Find where the given text appears and provide that cell's center as [x, y] coordinate. 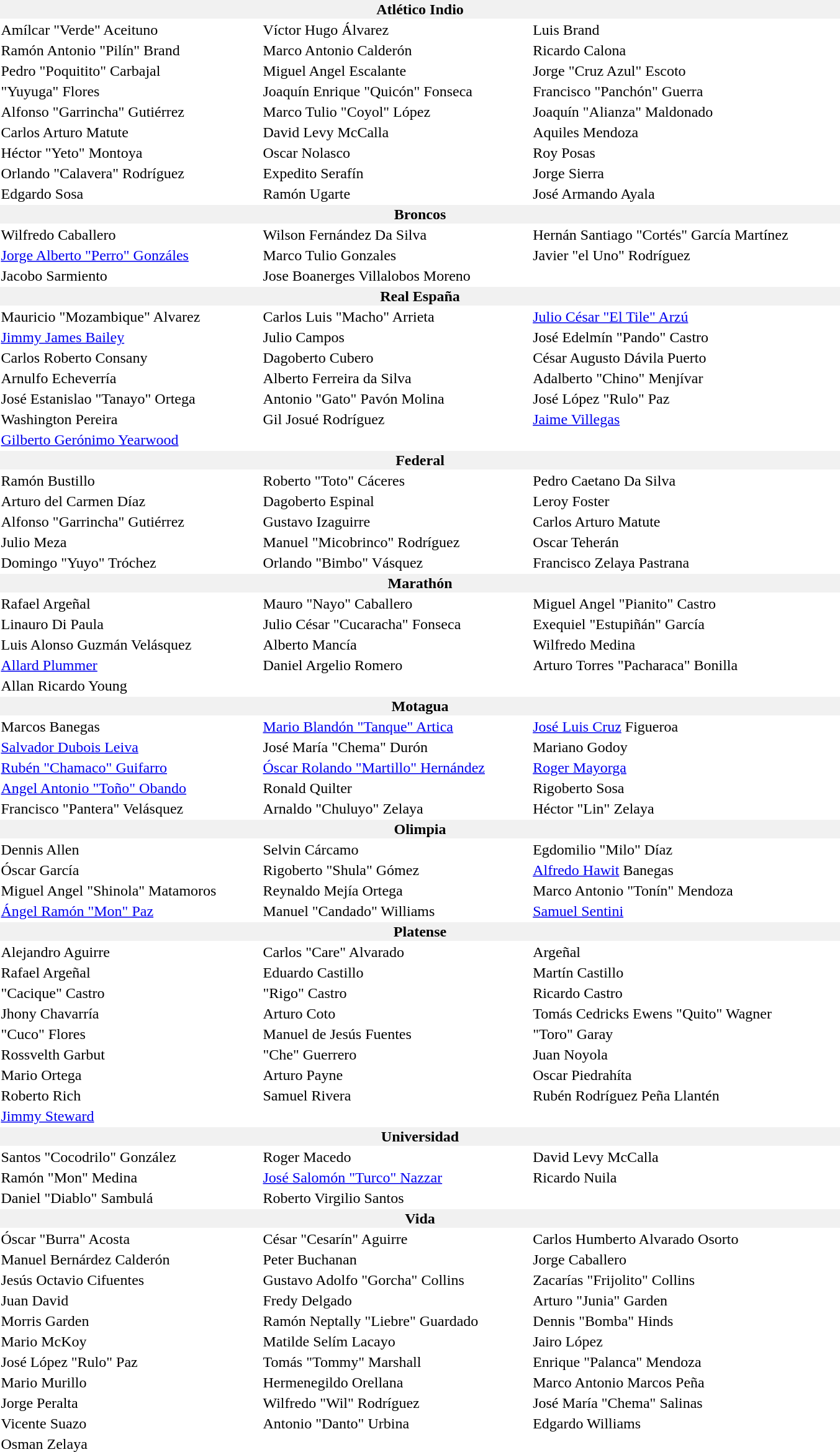
Mario McKoy [130, 1341]
Atlético Indio [420, 9]
Gilberto Gerónimo Yearwood [130, 440]
Universidad [420, 1137]
"Rigo" Castro [396, 993]
Mario Blandón "Tanque" Artica [396, 727]
Santos "Cocodrilo" González [130, 1157]
Marco Antonio Calderón [396, 50]
Jose Boanerges Villalobos Moreno [396, 276]
Dagoberto Cubero [396, 358]
Broncos [420, 214]
Ramón Antonio "Pilín" Brand [130, 50]
Dagoberto Espinal [396, 501]
Morris Garden [130, 1321]
Luis Brand [686, 30]
Selvin Cárcamo [396, 850]
Orlando "Calavera" Rodríguez [130, 173]
Rigoberto "Shula" Gómez [396, 870]
Wilfredo Caballero [130, 235]
Jaime Villegas [686, 419]
"Yuyuga" Flores [130, 91]
Manuel "Candado" Williams [396, 911]
Marco Tulio Gonzales [396, 255]
Héctor "Lin" Zelaya [686, 809]
Óscar "Burra" Acosta [130, 1239]
César "Cesarín" Aguirre [396, 1239]
Manuel de Jesús Fuentes [396, 1034]
Platense [420, 932]
Real España [420, 296]
Jesús Octavio Cifuentes [130, 1280]
Eduardo Castillo [396, 973]
Jorge "Cruz Azul" Escoto [686, 71]
Carlos Humberto Alvarado Osorto [686, 1239]
Ricardo Calona [686, 50]
Amílcar "Verde" Aceituno [130, 30]
Miguel Angel "Shinola" Matamoros [130, 891]
José Estanislao "Tanayo" Ortega [130, 399]
Mauro "Nayo" Caballero [396, 604]
Carlos Luis "Macho" Arrieta [396, 317]
Dennis Allen [130, 850]
Javier "el Uno" Rodríguez [686, 255]
Dennis "Bomba" Hinds [686, 1321]
Roberto "Toto" Cáceres [396, 481]
Roberto Virgilio Santos [396, 1198]
Adalberto "Chino" Menjívar [686, 378]
Marco Antonio Marcos Peña [686, 1382]
Washington Pereira [130, 419]
Exequiel "Estupiñán" García [686, 624]
Edgardo Sosa [130, 194]
Samuel Sentini [686, 911]
Linauro Di Paula [130, 624]
Gustavo Adolfo "Gorcha" Collins [396, 1280]
Francisco "Panchón" Guerra [686, 91]
José Luis Cruz Figueroa [686, 727]
Arturo Payne [396, 1075]
Jacobo Sarmiento [130, 276]
Domingo "Yuyo" Tróchez [130, 563]
Wilfredo Medina [686, 645]
Gil Josué Rodríguez [396, 419]
Wilfredo "Wil" Rodríguez [396, 1403]
Óscar Rolando "Martillo" Hernández [396, 768]
Oscar Teherán [686, 542]
Allan Ricardo Young [130, 686]
"Cacique" Castro [130, 993]
Luis Alonso Guzmán Velásquez [130, 645]
Olimpia [420, 829]
Marco Antonio "Tonín" Mendoza [686, 891]
Angel Antonio "Toño" Obando [130, 788]
Joaquín Enrique "Quicón" Fonseca [396, 91]
Arnaldo "Chuluyo" Zelaya [396, 809]
Zacarías "Frijolito" Collins [686, 1280]
Mariano Godoy [686, 747]
Ángel Ramón "Mon" Paz [130, 911]
"Toro" Garay [686, 1034]
Ramón Neptally "Liebre" Guardado [396, 1321]
Jimmy Steward [130, 1116]
José Edelmín "Pando" Castro [686, 337]
Manuel "Micobrinco" Rodríguez [396, 542]
Salvador Dubois Leiva [130, 747]
Jimmy James Bailey [130, 337]
Jorge Caballero [686, 1259]
Marco Tulio "Coyol" López [396, 112]
Arturo Torres "Pacharaca" Bonilla [686, 665]
Rossvelth Garbut [130, 1055]
Alberto Ferreira da Silva [396, 378]
Antonio "Gato" Pavón Molina [396, 399]
Expedito Serafín [396, 173]
Samuel Rivera [396, 1096]
Alfredo Hawit Banegas [686, 870]
Jairo López [686, 1341]
José María "Chema" Salinas [686, 1403]
Mauricio "Mozambique" Alvarez [130, 317]
"Cuco" Flores [130, 1034]
Marcos Banegas [130, 727]
Ramón Ugarte [396, 194]
César Augusto Dávila Puerto [686, 358]
Oscar Nolasco [396, 153]
Roy Posas [686, 153]
Carlos Roberto Consany [130, 358]
Tomás Cedricks Ewens "Quito" Wagner [686, 1014]
"Che" Guerrero [396, 1055]
Pedro "Poquitito" Carbajal [130, 71]
Joaquín "Alianza" Maldonado [686, 112]
Rubén Rodríguez Peña Llantén [686, 1096]
Argeñal [686, 952]
Gustavo Izaguirre [396, 522]
Jorge Alberto "Perro" Gonzáles [130, 255]
Fredy Delgado [396, 1300]
Hermenegildo Orellana [396, 1382]
Alejandro Aguirre [130, 952]
Matilde Selím Lacayo [396, 1341]
Ricardo Castro [686, 993]
Miguel Angel "Pianito" Castro [686, 604]
Aquiles Mendoza [686, 132]
Rigoberto Sosa [686, 788]
Jorge Peralta [130, 1403]
Víctor Hugo Álvarez [396, 30]
Miguel Angel Escalante [396, 71]
Tomás "Tommy" Marshall [396, 1362]
Pedro Caetano Da Silva [686, 481]
José Armando Ayala [686, 194]
Juan Noyola [686, 1055]
Ronald Quilter [396, 788]
Francisco "Pantera" Velásquez [130, 809]
Arturo "Junia" Garden [686, 1300]
Egdomilio "Milo" Díaz [686, 850]
Julio César "Cucaracha" Fonseca [396, 624]
Allard Plummer [130, 665]
Orlando "Bimbo" Vásquez [396, 563]
Jorge Sierra [686, 173]
Manuel Bernárdez Calderón [130, 1259]
Julio Campos [396, 337]
José María "Chema" Durón [396, 747]
Roger Macedo [396, 1157]
Daniel "Diablo" Sambulá [130, 1198]
Martín Castillo [686, 973]
Jhony Chavarría [130, 1014]
Mario Murillo [130, 1382]
Héctor "Yeto" Montoya [130, 153]
Motagua [420, 706]
Enrique "Palanca" Mendoza [686, 1362]
Francisco Zelaya Pastrana [686, 563]
Mario Ortega [130, 1075]
Hernán Santiago "Cortés" García Martínez [686, 235]
Oscar Piedrahíta [686, 1075]
Antonio "Danto" Urbina [396, 1423]
Wilson Fernández Da Silva [396, 235]
Arturo Coto [396, 1014]
Arnulfo Echeverría [130, 378]
Vicente Suazo [130, 1423]
Carlos "Care" Alvarado [396, 952]
Peter Buchanan [396, 1259]
Edgardo Williams [686, 1423]
Juan David [130, 1300]
Vida [420, 1218]
Alberto Mancía [396, 645]
Marathón [420, 583]
Ramón "Mon" Medina [130, 1177]
Rubén "Chamaco" Guifarro [130, 768]
Julio Meza [130, 542]
Roberto Rich [130, 1096]
Federal [420, 460]
Daniel Argelio Romero [396, 665]
Óscar García [130, 870]
Ricardo Nuila [686, 1177]
José Salomón "Turco" Nazzar [396, 1177]
Arturo del Carmen Díaz [130, 501]
Leroy Foster [686, 501]
Ramón Bustillo [130, 481]
Julio César "El Tile" Arzú [686, 317]
Roger Mayorga [686, 768]
Reynaldo Mejía Ortega [396, 891]
